Search for the cell housing the specified text and yield its (x, y) center coordinate. 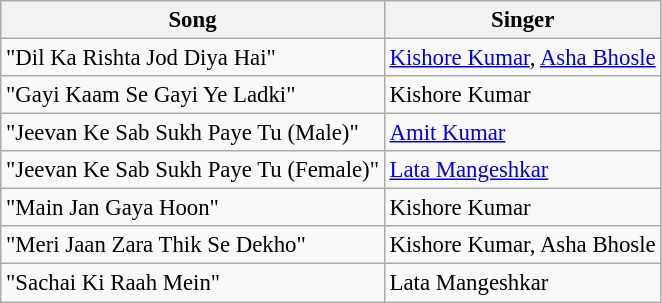
"Meri Jaan Zara Thik Se Dekho" (193, 245)
Singer (522, 20)
"Sachai Ki Raah Mein" (193, 283)
"Main Jan Gaya Hoon" (193, 208)
Song (193, 20)
"Gayi Kaam Se Gayi Ye Ladki" (193, 95)
Amit Kumar (522, 133)
"Jeevan Ke Sab Sukh Paye Tu (Female)" (193, 170)
"Jeevan Ke Sab Sukh Paye Tu (Male)" (193, 133)
"Dil Ka Rishta Jod Diya Hai" (193, 58)
